For the text-containing cell, return its midpoint in [X, Y] coordinate format. 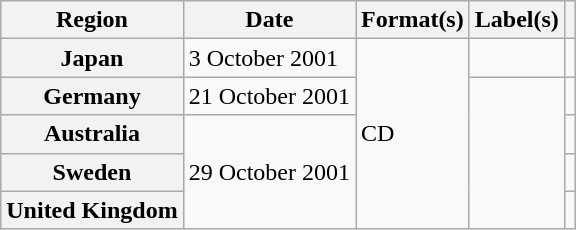
United Kingdom [92, 210]
3 October 2001 [269, 58]
Date [269, 20]
Format(s) [413, 20]
29 October 2001 [269, 172]
Label(s) [516, 20]
Sweden [92, 172]
Japan [92, 58]
Australia [92, 134]
Germany [92, 96]
Region [92, 20]
CD [413, 134]
21 October 2001 [269, 96]
